Scan for the cell matching the given text and deliver its (x, y) coordinate at center. 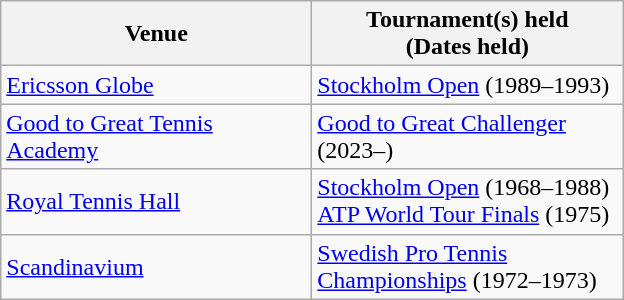
Stockholm Open (1968–1988) ATP World Tour Finals (1975) (468, 202)
Scandinavium (156, 266)
Swedish Pro Tennis Championships (1972–1973) (468, 266)
Ericsson Globe (156, 85)
Good to Great Tennis Academy (156, 136)
Venue (156, 34)
Royal Tennis Hall (156, 202)
Tournament(s) held(Dates held) (468, 34)
Stockholm Open (1989–1993) (468, 85)
Good to Great Challenger (2023–) (468, 136)
